Provide the (x, y) coordinate of the cell's center where the given text is located.  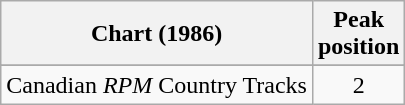
Peakposition (358, 34)
Chart (1986) (157, 34)
Canadian RPM Country Tracks (157, 85)
2 (358, 85)
